Identify which cell holds the provided text, then report its [X, Y] central coordinate. 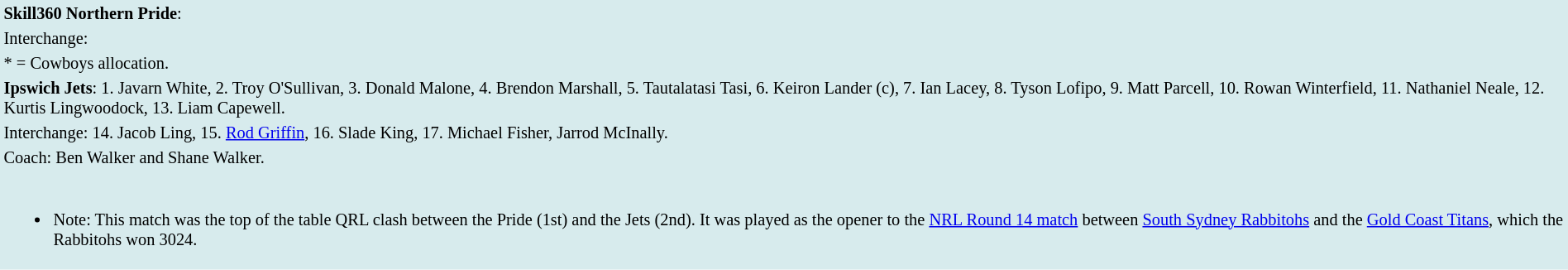
* = Cowboys allocation. [784, 63]
Interchange: [784, 38]
Interchange: 14. Jacob Ling, 15. Rod Griffin, 16. Slade King, 17. Michael Fisher, Jarrod McInally. [784, 133]
Skill360 Northern Pride: [784, 13]
Coach: Ben Walker and Shane Walker. [784, 157]
